Identify which cell holds the provided text, then report its [x, y] central coordinate. 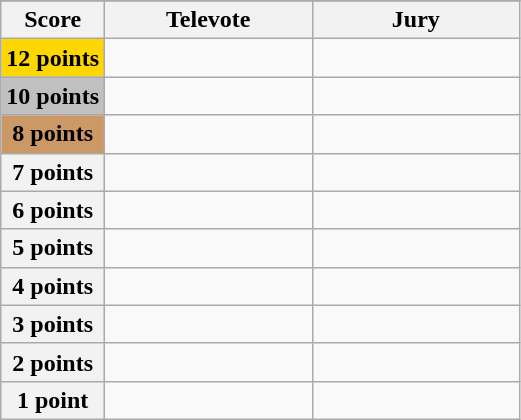
4 points [53, 286]
6 points [53, 210]
5 points [53, 248]
Jury [416, 20]
10 points [53, 96]
3 points [53, 324]
2 points [53, 362]
7 points [53, 172]
8 points [53, 134]
1 point [53, 400]
Televote [209, 20]
Score [53, 20]
12 points [53, 58]
